Pinpoint the cell where the given text exists, returning its [X, Y] midpoint coordinate. 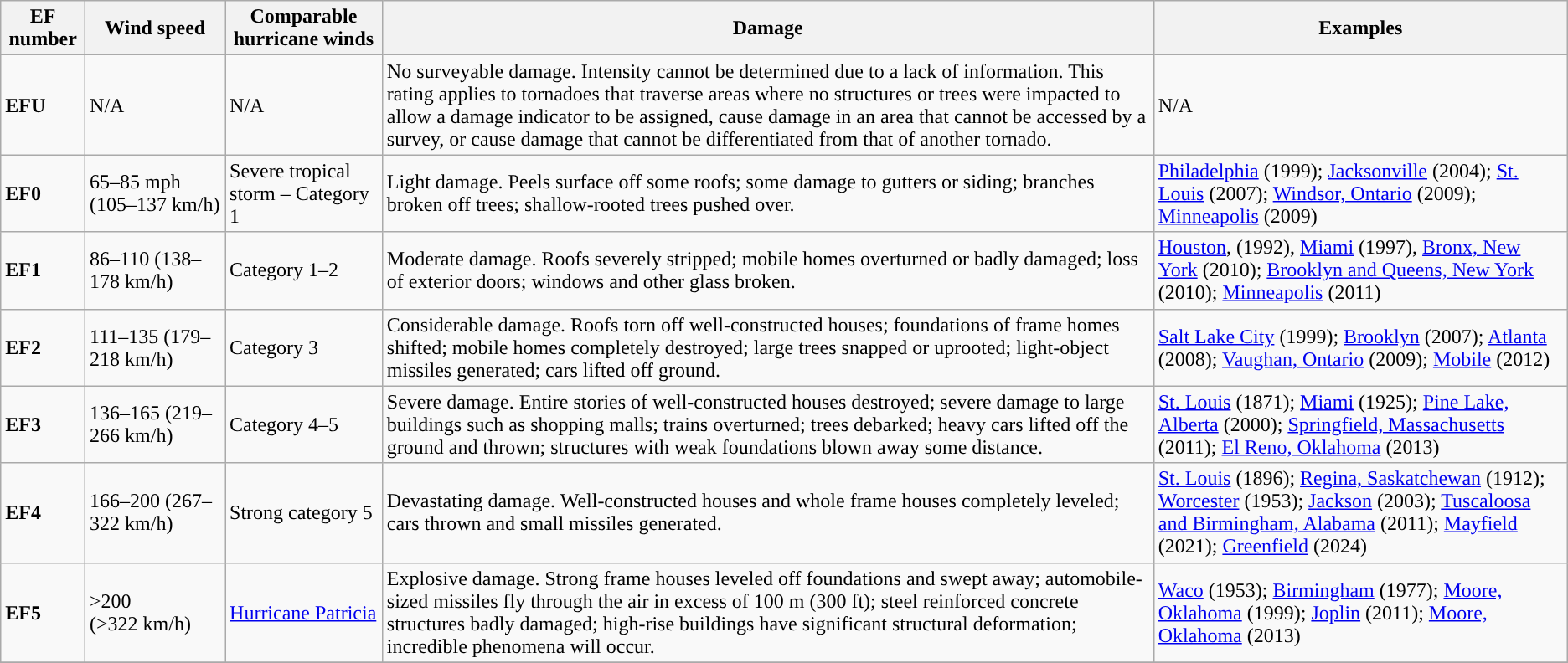
Waco (1953); Birmingham (1977); Moore, Oklahoma (1999); Joplin (2011); Moore, Oklahoma (2013) [1360, 613]
EF number [44, 28]
Category 4–5 [304, 424]
>200 (>322 km/h) [156, 613]
Philadelphia (1999); Jacksonville (2004); St. Louis (2007); Windsor, Ontario (2009); Minneapolis (2009) [1360, 193]
Salt Lake City (1999); Brooklyn (2007); Atlanta (2008); Vaughan, Ontario (2009); Mobile (2012) [1360, 347]
Moderate damage. Roofs severely stripped; mobile homes overturned or badly damaged; loss of exterior doors; windows and other glass broken. [767, 270]
Devastating damage. Well-constructed houses and whole frame houses completely leveled; cars thrown and small missiles generated. [767, 512]
EF4 [44, 512]
Light damage. Peels surface off some roofs; some damage to gutters or siding; branches broken off trees; shallow-rooted trees pushed over. [767, 193]
Category 1–2 [304, 270]
Severe tropical storm – Category 1 [304, 193]
Houston, (1992), Miami (1997), Bronx, New York (2010); Brooklyn and Queens, New York (2010); Minneapolis (2011) [1360, 270]
Wind speed [156, 28]
Comparable hurricane winds [304, 28]
St. Louis (1871); Miami (1925); Pine Lake, Alberta (2000); Springfield, Massachusetts (2011); El Reno, Oklahoma (2013) [1360, 424]
EF0 [44, 193]
65–85 mph (105–137 km/h) [156, 193]
Hurricane Patricia [304, 613]
EF1 [44, 270]
EF5 [44, 613]
Examples [1360, 28]
Category 3 [304, 347]
Strong category 5 [304, 512]
EFU [44, 105]
111–135 (179–218 km/h) [156, 347]
86–110 (138–178 km/h) [156, 270]
136–165 (219–266 km/h) [156, 424]
EF3 [44, 424]
EF2 [44, 347]
166–200 (267–322 km/h) [156, 512]
Damage [767, 28]
